Determine the (x, y) coordinate at the center of the cell enclosing the given text.  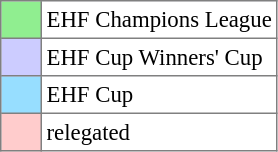
EHF Champions League (159, 20)
EHF Cup (159, 95)
relegated (159, 132)
EHF Cup Winners' Cup (159, 57)
